Pinpoint the cell where the given text exists, returning its [x, y] midpoint coordinate. 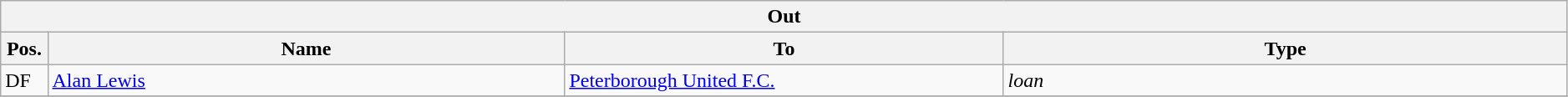
loan [1285, 80]
Type [1285, 48]
Peterborough United F.C. [784, 80]
Name [306, 48]
DF [24, 80]
To [784, 48]
Alan Lewis [306, 80]
Pos. [24, 48]
Out [784, 17]
